Return the (x, y) coordinate for the center point of the cell that contains the specified text.  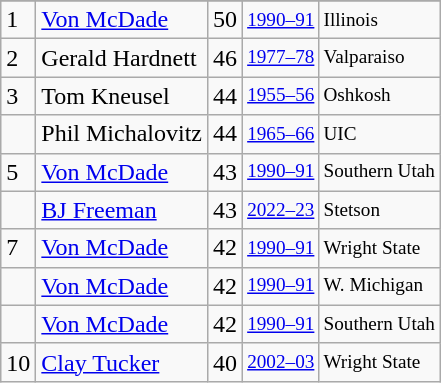
2022–23 (281, 210)
5 (18, 172)
UIC (380, 134)
46 (226, 58)
1 (18, 20)
Phil Michalovitz (122, 134)
Stetson (380, 210)
3 (18, 96)
Clay Tucker (122, 362)
1965–66 (281, 134)
40 (226, 362)
2 (18, 58)
50 (226, 20)
Illinois (380, 20)
Valparaiso (380, 58)
2002–03 (281, 362)
1955–56 (281, 96)
1977–78 (281, 58)
W. Michigan (380, 286)
10 (18, 362)
7 (18, 248)
Oshkosh (380, 96)
Gerald Hardnett (122, 58)
Tom Kneusel (122, 96)
BJ Freeman (122, 210)
